Output the [X, Y] coordinate of the center of the cell containing the given text.  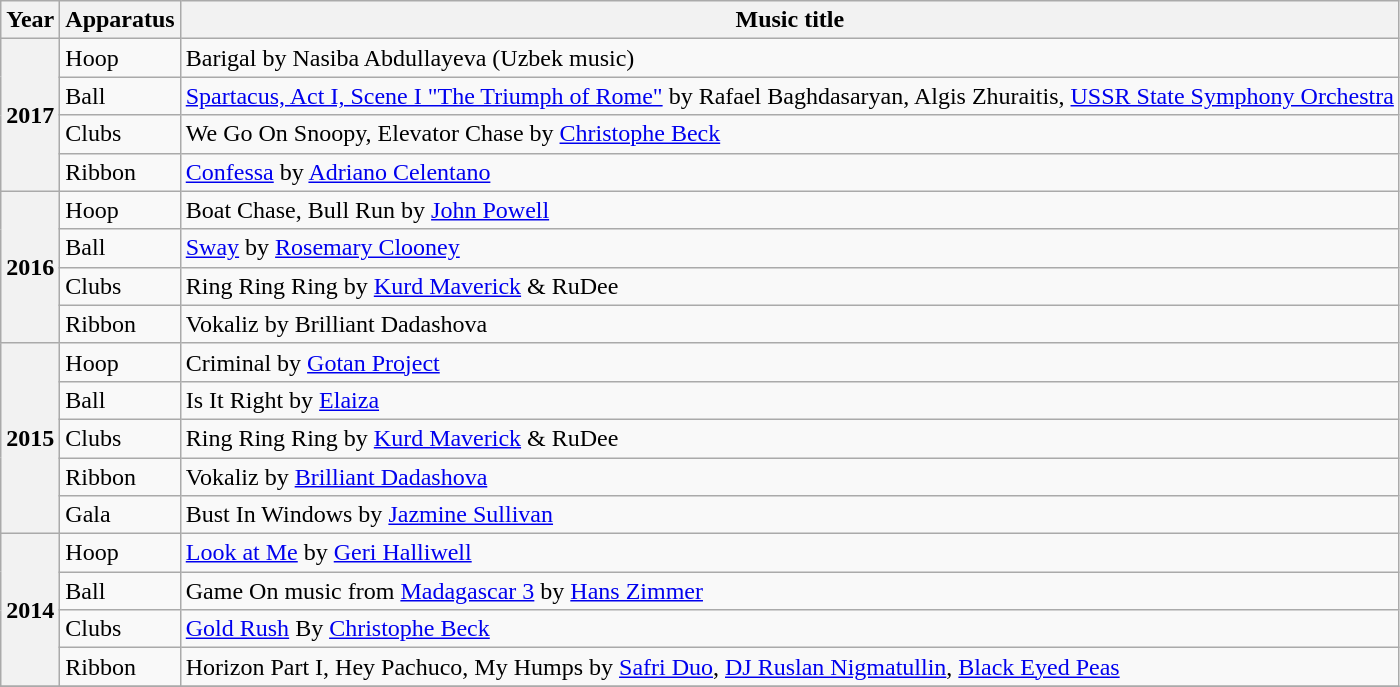
Horizon Part I, Hey Pachuco, My Humps by Safri Duo, DJ Ruslan Nigmatullin, Black Eyed Peas [790, 667]
2015 [30, 438]
2016 [30, 267]
Boat Chase, Bull Run by John Powell [790, 210]
Is It Right by Elaiza [790, 400]
Barigal by Nasiba Abdullayeva (Uzbek music) [790, 58]
Confessa by Adriano Celentano [790, 172]
2014 [30, 610]
Spartacus, Act I, Scene I "The Triumph of Rome" by Rafael Baghdasaryan, Algis Zhuraitis, USSR State Symphony Orchestra [790, 96]
2017 [30, 115]
Apparatus [120, 20]
Year [30, 20]
Gala [120, 515]
Sway by Rosemary Clooney [790, 248]
Look at Me by Geri Halliwell [790, 553]
Music title [790, 20]
Gold Rush By Christophe Beck [790, 629]
We Go On Snoopy, Elevator Chase by Christophe Beck [790, 134]
Criminal by Gotan Project [790, 362]
Bust In Windows by Jazmine Sullivan [790, 515]
Game On music from Madagascar 3 by Hans Zimmer [790, 591]
